From the cell containing the given text, extract its center point as [x, y] coordinate. 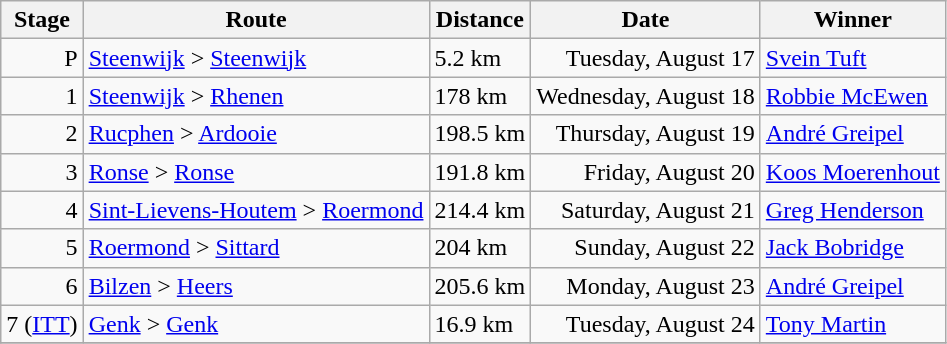
P [42, 58]
Roermond > Sittard [256, 248]
Tony Martin [852, 324]
2 [42, 134]
Ronse > Ronse [256, 172]
1 [42, 96]
5.2 km [480, 58]
Winner [852, 20]
178 km [480, 96]
5 [42, 248]
Koos Moerenhout [852, 172]
Monday, August 23 [646, 286]
Stage [42, 20]
7 (ITT) [42, 324]
Route [256, 20]
214.4 km [480, 210]
3 [42, 172]
16.9 km [480, 324]
Friday, August 20 [646, 172]
198.5 km [480, 134]
Tuesday, August 17 [646, 58]
Robbie McEwen [852, 96]
Steenwijk > Steenwijk [256, 58]
Thursday, August 19 [646, 134]
6 [42, 286]
Saturday, August 21 [646, 210]
Sunday, August 22 [646, 248]
Distance [480, 20]
Bilzen > Heers [256, 286]
Date [646, 20]
204 km [480, 248]
Steenwijk > Rhenen [256, 96]
Rucphen > Ardooie [256, 134]
191.8 km [480, 172]
4 [42, 210]
Svein Tuft [852, 58]
205.6 km [480, 286]
Tuesday, August 24 [646, 324]
Sint-Lievens-Houtem > Roermond [256, 210]
Jack Bobridge [852, 248]
Genk > Genk [256, 324]
Greg Henderson [852, 210]
Wednesday, August 18 [646, 96]
